Output the (X, Y) coordinate of the center of the cell containing the given text.  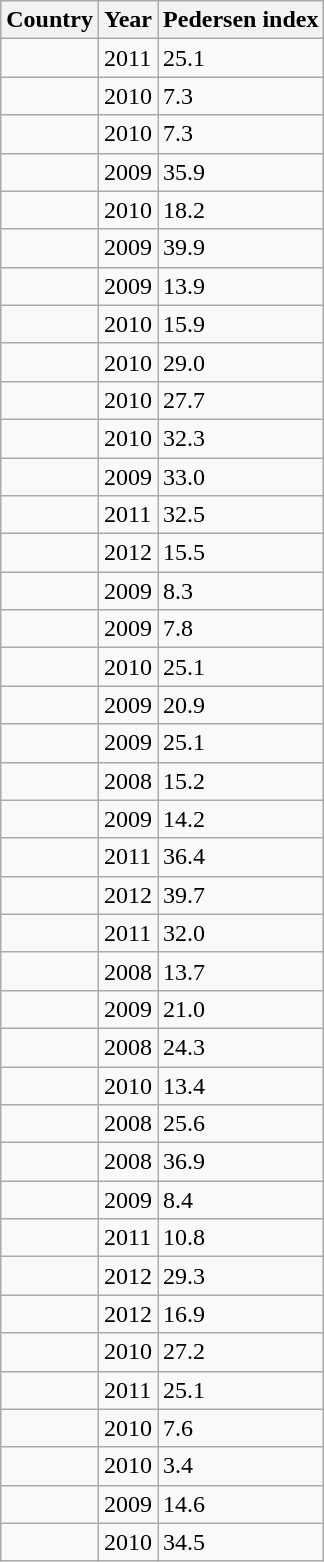
21.0 (241, 1009)
3.4 (241, 1466)
32.5 (241, 515)
33.0 (241, 477)
27.2 (241, 1352)
13.7 (241, 971)
32.3 (241, 438)
7.8 (241, 629)
14.6 (241, 1504)
13.9 (241, 286)
7.6 (241, 1428)
39.7 (241, 895)
20.9 (241, 705)
8.4 (241, 1200)
Pedersen index (241, 20)
29.3 (241, 1276)
24.3 (241, 1047)
39.9 (241, 248)
15.9 (241, 324)
15.2 (241, 781)
25.6 (241, 1124)
13.4 (241, 1085)
8.3 (241, 591)
14.2 (241, 819)
29.0 (241, 362)
36.4 (241, 857)
27.7 (241, 400)
15.5 (241, 553)
36.9 (241, 1162)
35.9 (241, 172)
16.9 (241, 1314)
32.0 (241, 933)
10.8 (241, 1238)
34.5 (241, 1542)
Country (50, 20)
18.2 (241, 210)
Year (128, 20)
